Determine the (X, Y) coordinate at the center of the cell enclosing the given text.  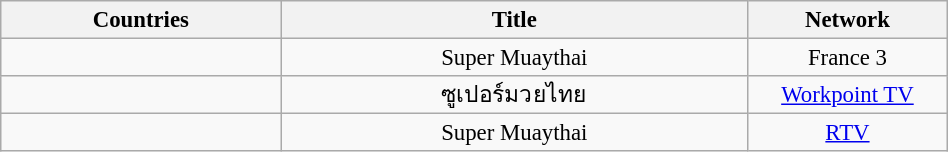
RTV (848, 133)
Workpoint TV (848, 95)
Title (514, 20)
Network (848, 20)
France 3 (848, 58)
ซูเปอร์มวยไทย (514, 95)
Countries (141, 20)
